Locate the cell with the specified text and output its [x, y] center coordinate. 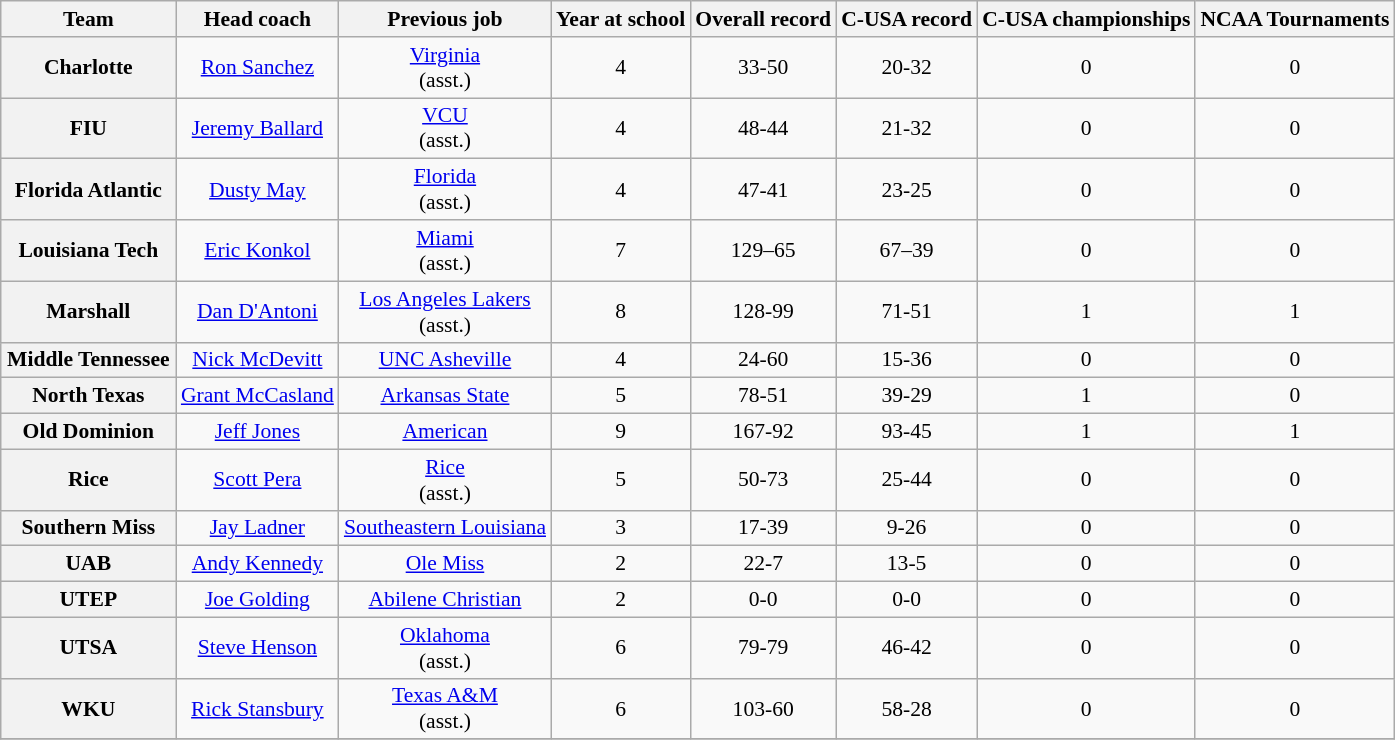
Overall record [763, 19]
Rick Stansbury [258, 708]
Jeremy Ballard [258, 128]
UTSA [88, 648]
33-50 [763, 68]
Nick McDevitt [258, 360]
13-5 [906, 564]
15-36 [906, 360]
Old Dominion [88, 432]
WKU [88, 708]
Eric Konkol [258, 250]
Andy Kennedy [258, 564]
103-60 [763, 708]
Virginia(asst.) [445, 68]
39-29 [906, 396]
Dan D'Antoni [258, 312]
Jay Ladner [258, 528]
Texas A&M(asst.) [445, 708]
58-28 [906, 708]
Jeff Jones [258, 432]
47-41 [763, 190]
Middle Tennessee [88, 360]
50-73 [763, 480]
22-7 [763, 564]
Head coach [258, 19]
Ole Miss [445, 564]
Ron Sanchez [258, 68]
Florida(asst.) [445, 190]
Dusty May [258, 190]
48-44 [763, 128]
23-25 [906, 190]
NCAA Tournaments [1294, 19]
Previous job [445, 19]
Miami(asst.) [445, 250]
20-32 [906, 68]
7 [620, 250]
24-60 [763, 360]
Year at school [620, 19]
93-45 [906, 432]
UAB [88, 564]
78-51 [763, 396]
Arkansas State [445, 396]
American [445, 432]
Southern Miss [88, 528]
17-39 [763, 528]
8 [620, 312]
Abilene Christian [445, 600]
128-99 [763, 312]
129–65 [763, 250]
25-44 [906, 480]
Rice [88, 480]
46-42 [906, 648]
Florida Atlantic [88, 190]
79-79 [763, 648]
Steve Henson [258, 648]
3 [620, 528]
North Texas [88, 396]
Marshall [88, 312]
71-51 [906, 312]
UTEP [88, 600]
Grant McCasland [258, 396]
C-USA record [906, 19]
Los Angeles Lakers(asst.) [445, 312]
C-USA championships [1086, 19]
Team [88, 19]
VCU(asst.) [445, 128]
67–39 [906, 250]
Oklahoma(asst.) [445, 648]
Rice(asst.) [445, 480]
9-26 [906, 528]
UNC Asheville [445, 360]
Charlotte [88, 68]
Louisiana Tech [88, 250]
167-92 [763, 432]
Scott Pera [258, 480]
Southeastern Louisiana [445, 528]
21-32 [906, 128]
FIU [88, 128]
9 [620, 432]
Joe Golding [258, 600]
